For the text-containing cell, return its midpoint in (x, y) coordinate format. 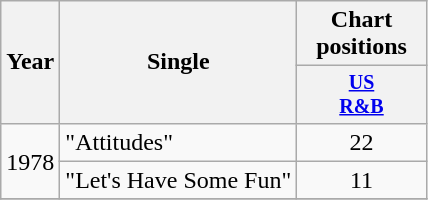
22 (362, 142)
Year (30, 62)
Chart positions (362, 34)
USR&B (362, 94)
1978 (30, 161)
"Let's Have Some Fun" (178, 180)
"Attitudes" (178, 142)
11 (362, 180)
Single (178, 62)
